Scan for the cell matching the given text and deliver its [X, Y] coordinate at center. 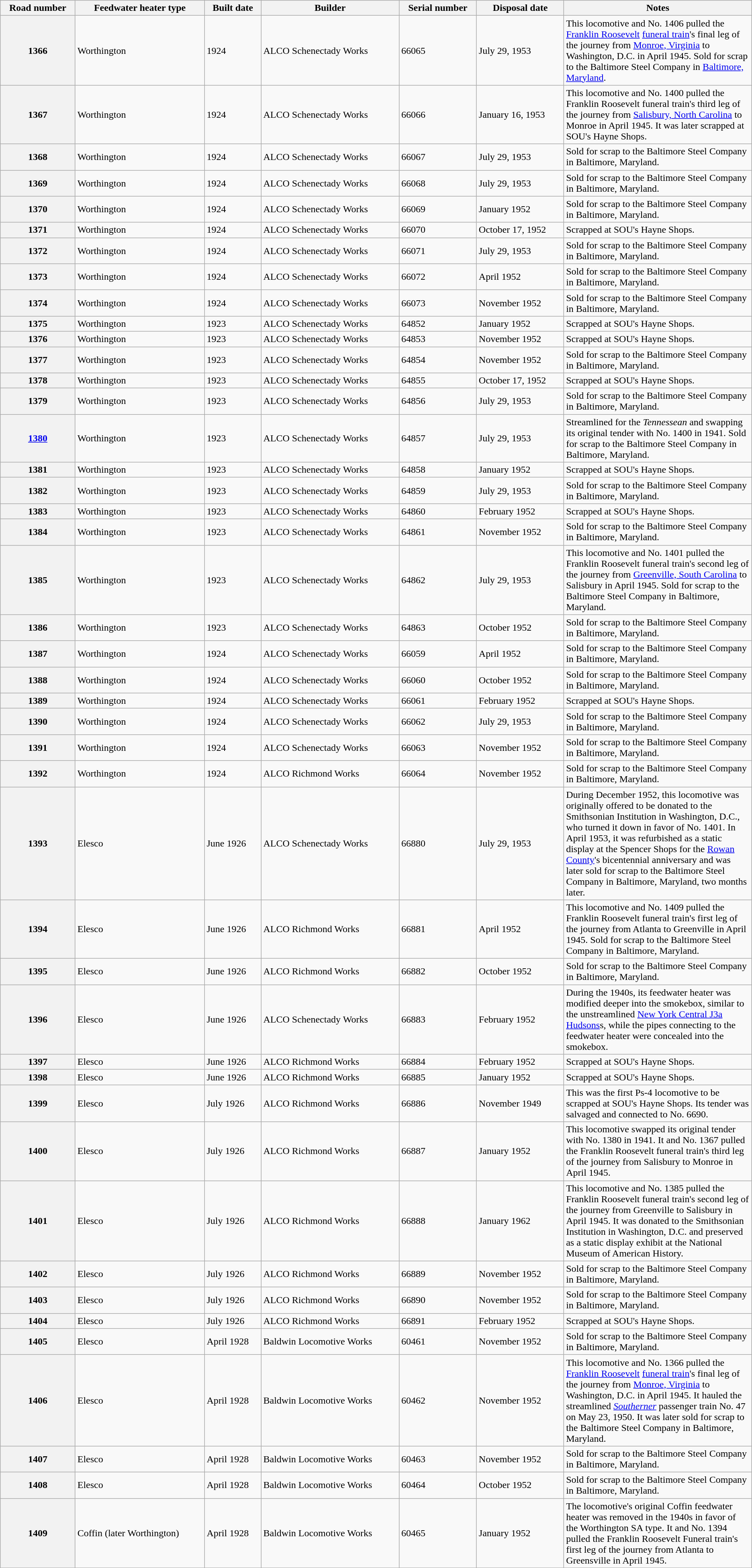
1382 [38, 490]
66889 [438, 1274]
66066 [438, 115]
1366 [38, 51]
1395 [38, 972]
66069 [438, 209]
66070 [438, 230]
1377 [38, 359]
60461 [438, 1342]
64860 [438, 511]
64862 [438, 580]
64852 [438, 324]
Serial number [438, 8]
66064 [438, 773]
1374 [38, 303]
1368 [38, 157]
Feedwater heater type [140, 8]
Disposal date [520, 8]
1403 [38, 1300]
64859 [438, 490]
66884 [438, 1062]
This was the first Ps-4 locomotive to be scrapped at SOU's Hayne Shops. Its tender was salvaged and connected to No. 6690. [658, 1103]
1379 [38, 401]
Notes [658, 8]
Built date [233, 8]
66072 [438, 277]
66068 [438, 183]
1394 [38, 929]
1408 [38, 1485]
1393 [38, 843]
66882 [438, 972]
66063 [438, 748]
1404 [38, 1321]
66073 [438, 303]
1402 [38, 1274]
November 1949 [520, 1103]
1384 [38, 532]
66886 [438, 1103]
66891 [438, 1321]
1372 [38, 251]
1389 [38, 701]
1409 [38, 1533]
1378 [38, 381]
60464 [438, 1485]
66065 [438, 51]
66888 [438, 1221]
1385 [38, 580]
1371 [38, 230]
1390 [38, 721]
64858 [438, 470]
66067 [438, 157]
66880 [438, 843]
60465 [438, 1533]
66881 [438, 929]
1406 [38, 1400]
64861 [438, 532]
66062 [438, 721]
1392 [38, 773]
60463 [438, 1459]
January 16, 1953 [520, 115]
64856 [438, 401]
1399 [38, 1103]
1376 [38, 339]
1397 [38, 1062]
66885 [438, 1077]
January 1962 [520, 1221]
Coffin (later Worthington) [140, 1533]
1398 [38, 1077]
64853 [438, 339]
Builder [330, 8]
64855 [438, 381]
Road number [38, 8]
1367 [38, 115]
1396 [38, 1019]
1381 [38, 470]
60462 [438, 1400]
1386 [38, 628]
1407 [38, 1459]
66061 [438, 701]
66060 [438, 680]
64863 [438, 628]
1373 [38, 277]
64854 [438, 359]
1375 [38, 324]
1370 [38, 209]
66890 [438, 1300]
1405 [38, 1342]
1369 [38, 183]
66071 [438, 251]
1383 [38, 511]
1387 [38, 654]
1388 [38, 680]
1400 [38, 1151]
1401 [38, 1221]
66883 [438, 1019]
66059 [438, 654]
1391 [38, 748]
66887 [438, 1151]
64857 [438, 438]
1380 [38, 438]
